Locate the cell with the specified text and output its (X, Y) center coordinate. 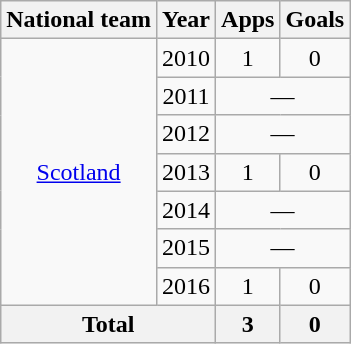
2016 (186, 286)
Year (186, 20)
2012 (186, 134)
2015 (186, 248)
Scotland (79, 172)
2011 (186, 96)
2010 (186, 58)
National team (79, 20)
2014 (186, 210)
Apps (248, 20)
Goals (315, 20)
3 (248, 324)
Total (108, 324)
2013 (186, 172)
